Capture the cell that displays the provided text and extract its (X, Y) central coordinate. 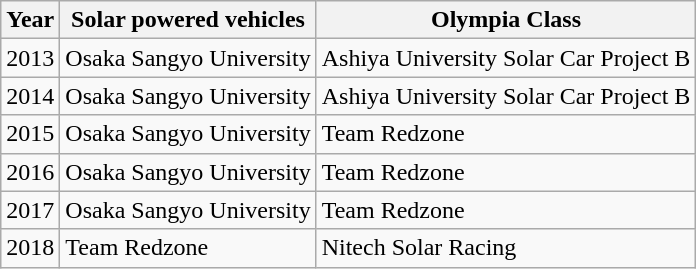
Nitech Solar Racing (506, 248)
Olympia Class (506, 20)
2018 (30, 248)
2017 (30, 210)
2013 (30, 58)
2014 (30, 96)
Solar powered vehicles (188, 20)
2016 (30, 172)
Year (30, 20)
2015 (30, 134)
